Locate the cell with the specified text and output its [X, Y] center coordinate. 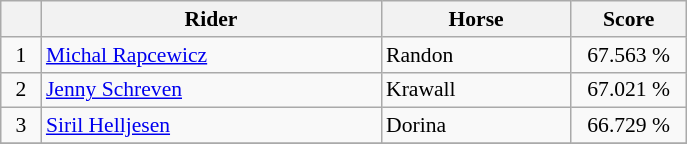
Krawall [476, 90]
Score [628, 19]
Dorina [476, 126]
1 [21, 55]
Jenny Schreven [211, 90]
66.729 % [628, 126]
Rider [211, 19]
2 [21, 90]
Horse [476, 19]
Randon [476, 55]
67.563 % [628, 55]
67.021 % [628, 90]
Michal Rapcewicz [211, 55]
Siril Helljesen [211, 126]
3 [21, 126]
